Search for the cell housing the specified text and yield its (x, y) center coordinate. 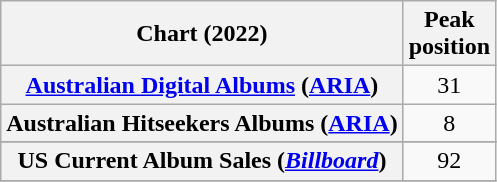
92 (449, 161)
31 (449, 85)
Australian Digital Albums (ARIA) (202, 85)
8 (449, 123)
Peakposition (449, 34)
Australian Hitseekers Albums (ARIA) (202, 123)
Chart (2022) (202, 34)
US Current Album Sales (Billboard) (202, 161)
